Extract the (X, Y) coordinate from the center of the cell holding the provided text.  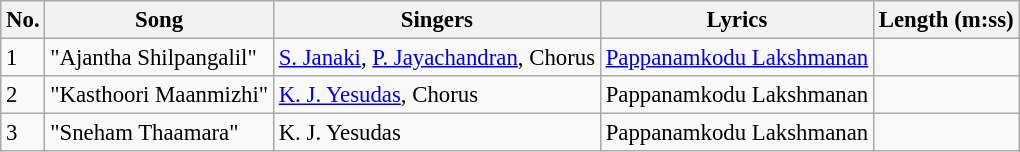
Singers (436, 20)
"Ajantha Shilpangalil" (159, 58)
1 (23, 58)
K. J. Yesudas, Chorus (436, 95)
K. J. Yesudas (436, 133)
S. Janaki, P. Jayachandran, Chorus (436, 58)
No. (23, 20)
2 (23, 95)
Song (159, 20)
Lyrics (736, 20)
Length (m:ss) (946, 20)
3 (23, 133)
"Sneham Thaamara" (159, 133)
"Kasthoori Maanmizhi" (159, 95)
